Provide the [X, Y] coordinate of the cell's center where the given text is located.  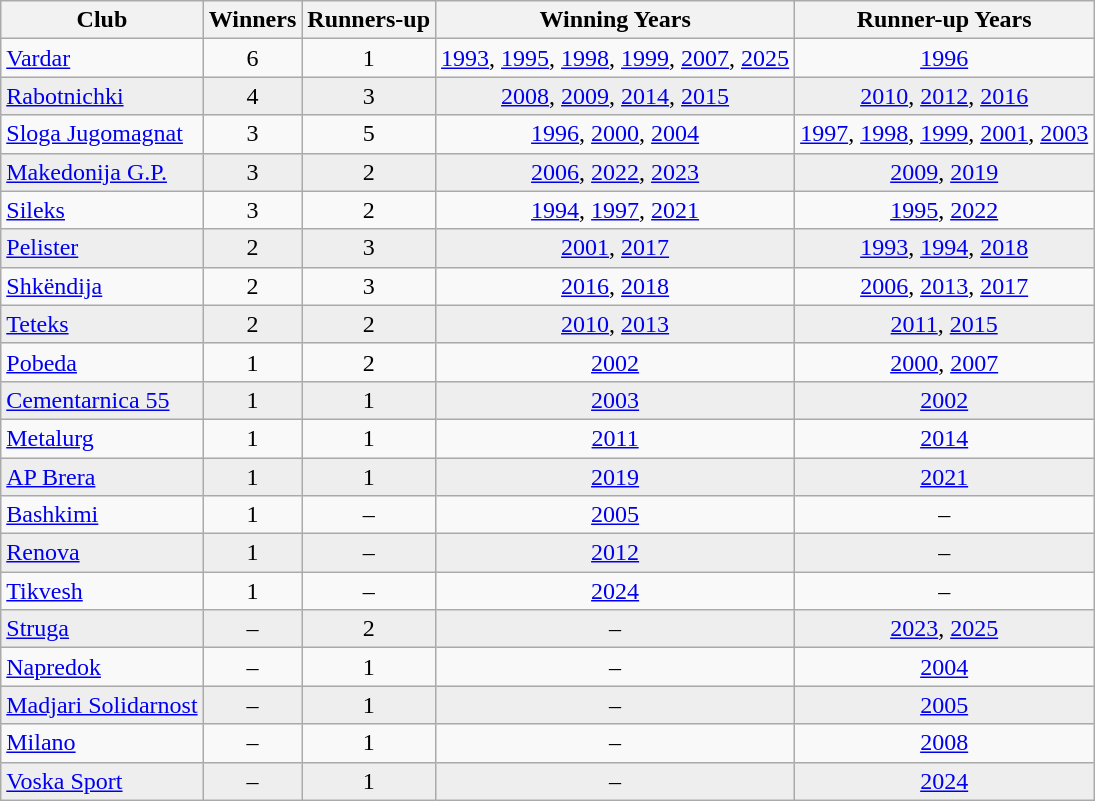
Club [102, 20]
6 [252, 58]
Cementarnica 55 [102, 400]
Rabotnichki [102, 96]
4 [252, 96]
Renova [102, 553]
Makedonija G.P. [102, 172]
Madjari Solidarnost [102, 705]
Sileks [102, 210]
2006, 2013, 2017 [944, 286]
Struga [102, 629]
2006, 2022, 2023 [616, 172]
1996 [944, 58]
2011 [616, 438]
Voska Sport [102, 781]
Teteks [102, 324]
2010, 2012, 2016 [944, 96]
2019 [616, 477]
Pelister [102, 248]
2001, 2017 [616, 248]
2008, 2009, 2014, 2015 [616, 96]
Runner-up Years [944, 20]
AP Brera [102, 477]
Vardar [102, 58]
1993, 1995, 1998, 1999, 2007, 2025 [616, 58]
Runners-up [369, 20]
2009, 2019 [944, 172]
1996, 2000, 2004 [616, 134]
5 [369, 134]
2004 [944, 667]
2021 [944, 477]
Milano [102, 743]
2014 [944, 438]
Bashkimi [102, 515]
Tikvesh [102, 591]
2000, 2007 [944, 362]
2011, 2015 [944, 324]
1995, 2022 [944, 210]
Pobeda [102, 362]
2010, 2013 [616, 324]
2008 [944, 743]
Winning Years [616, 20]
2016, 2018 [616, 286]
1993, 1994, 2018 [944, 248]
2023, 2025 [944, 629]
2003 [616, 400]
Metalurg [102, 438]
Shkëndija [102, 286]
Napredok [102, 667]
1997, 1998, 1999, 2001, 2003 [944, 134]
2012 [616, 553]
1994, 1997, 2021 [616, 210]
Winners [252, 20]
Sloga Jugomagnat [102, 134]
